For the text-containing cell, return its midpoint in [X, Y] coordinate format. 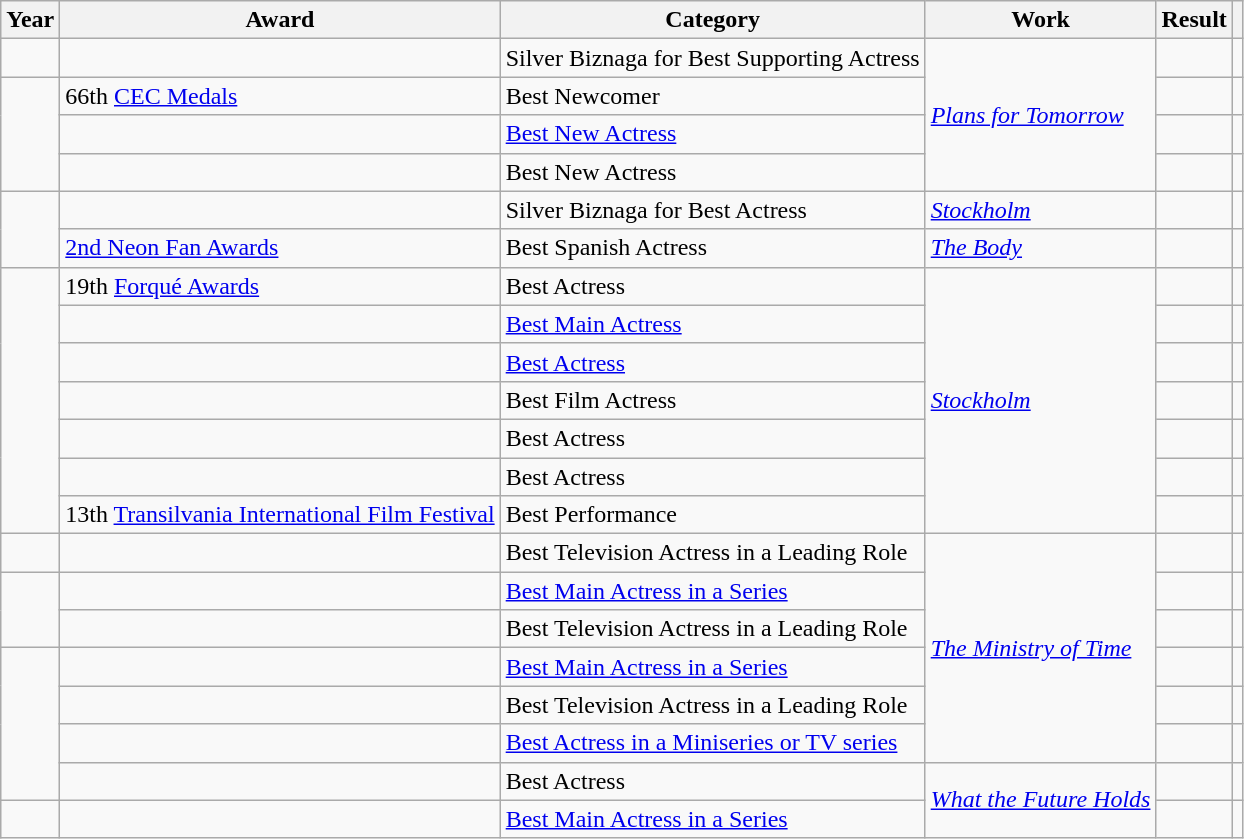
What the Future Holds [1040, 800]
Plans for Tomorrow [1040, 115]
Result [1194, 20]
Best Main Actress [712, 324]
Best Film Actress [712, 400]
66th CEC Medals [280, 96]
2nd Neon Fan Awards [280, 248]
Work [1040, 20]
Best Newcomer [712, 96]
The Body [1040, 248]
Category [712, 20]
The Ministry of Time [1040, 648]
19th Forqué Awards [280, 286]
Year [30, 20]
Best Spanish Actress [712, 248]
Best Actress in a Miniseries or TV series [712, 743]
Best Performance [712, 515]
Silver Biznaga for Best Actress [712, 210]
13th Transilvania International Film Festival [280, 515]
Silver Biznaga for Best Supporting Actress [712, 58]
Award [280, 20]
